Search for the cell housing the specified text and yield its [x, y] center coordinate. 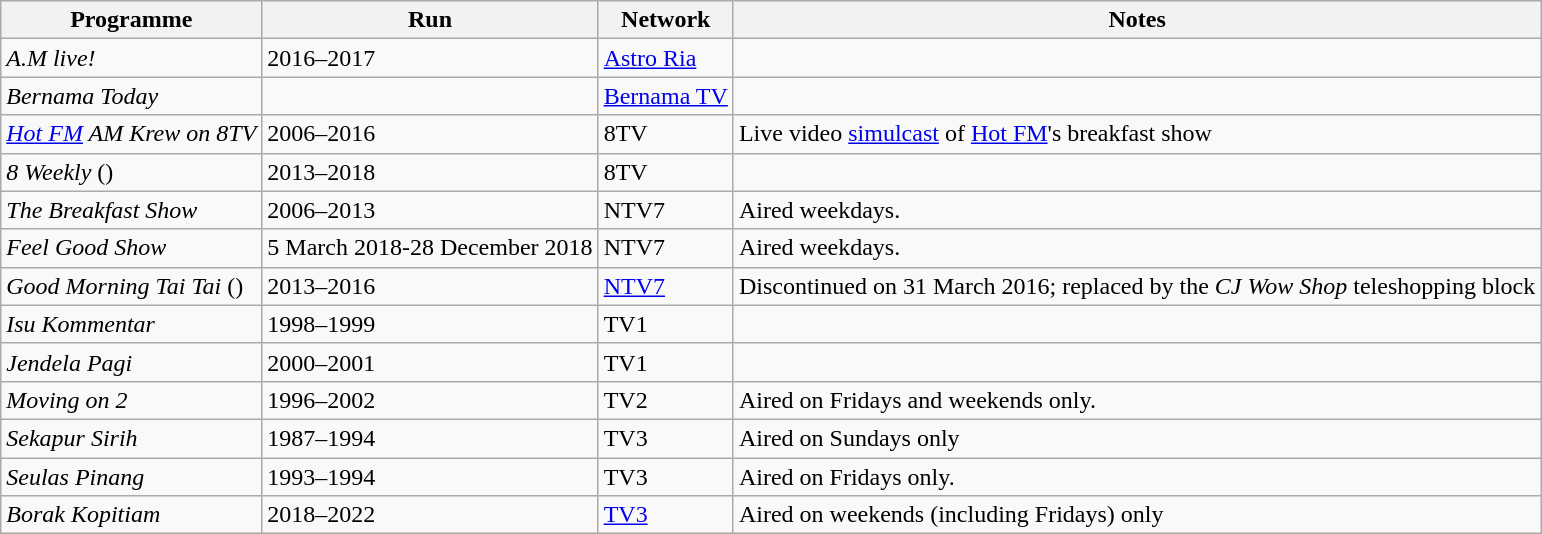
8 Weekly () [132, 172]
Notes [1136, 20]
Bernama Today [132, 96]
Sekapur Sirih [132, 438]
2018–2022 [430, 515]
Seulas Pinang [132, 477]
2000–2001 [430, 362]
Aired on Fridays only. [1136, 477]
Aired on Sundays only [1136, 438]
Discontinued on 31 March 2016; replaced by the CJ Wow Shop teleshopping block [1136, 286]
Live video simulcast of Hot FM's breakfast show [1136, 134]
1993–1994 [430, 477]
Aired on weekends (including Fridays) only [1136, 515]
2013–2018 [430, 172]
Run [430, 20]
1996–2002 [430, 400]
Aired on Fridays and weekends only. [1136, 400]
Hot FM AM Krew on 8TV [132, 134]
A.M live! [132, 58]
Bernama TV [666, 96]
2016–2017 [430, 58]
Network [666, 20]
Astro Ria [666, 58]
Feel Good Show [132, 248]
2006–2016 [430, 134]
5 March 2018-28 December 2018 [430, 248]
Moving on 2 [132, 400]
2013–2016 [430, 286]
TV2 [666, 400]
Programme [132, 20]
Good Morning Tai Tai () [132, 286]
1998–1999 [430, 324]
Borak Kopitiam [132, 515]
1987–1994 [430, 438]
Jendela Pagi [132, 362]
2006–2013 [430, 210]
The Breakfast Show [132, 210]
Isu Kommentar [132, 324]
